Output the [x, y] coordinate of the center of the cell containing the given text.  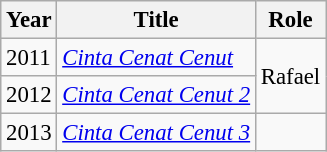
2013 [29, 133]
Cinta Cenat Cenut [156, 58]
Cinta Cenat Cenut 2 [156, 95]
Rafael [290, 76]
2012 [29, 95]
Year [29, 20]
Role [290, 20]
Cinta Cenat Cenut 3 [156, 133]
Title [156, 20]
2011 [29, 58]
